Return (x, y) of the center of cell containing provided text 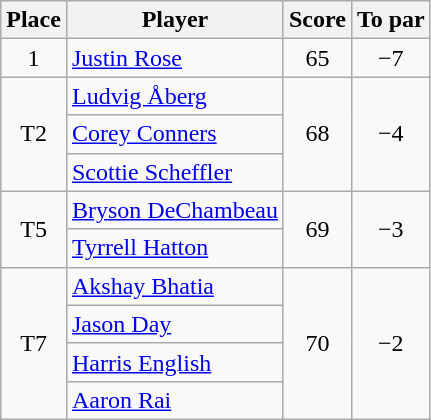
Tyrrell Hatton (174, 248)
68 (317, 134)
T7 (34, 343)
70 (317, 343)
Justin Rose (174, 58)
1 (34, 58)
To par (390, 20)
T2 (34, 134)
Scottie Scheffler (174, 172)
Place (34, 20)
−2 (390, 343)
Aaron Rai (174, 400)
Player (174, 20)
Akshay Bhatia (174, 286)
−7 (390, 58)
−4 (390, 134)
Harris English (174, 362)
Ludvig Åberg (174, 96)
−3 (390, 229)
65 (317, 58)
T5 (34, 229)
Corey Conners (174, 134)
Score (317, 20)
Jason Day (174, 324)
Bryson DeChambeau (174, 210)
69 (317, 229)
